Detect which cell encompasses the target text, then output its [x, y] center coordinate. 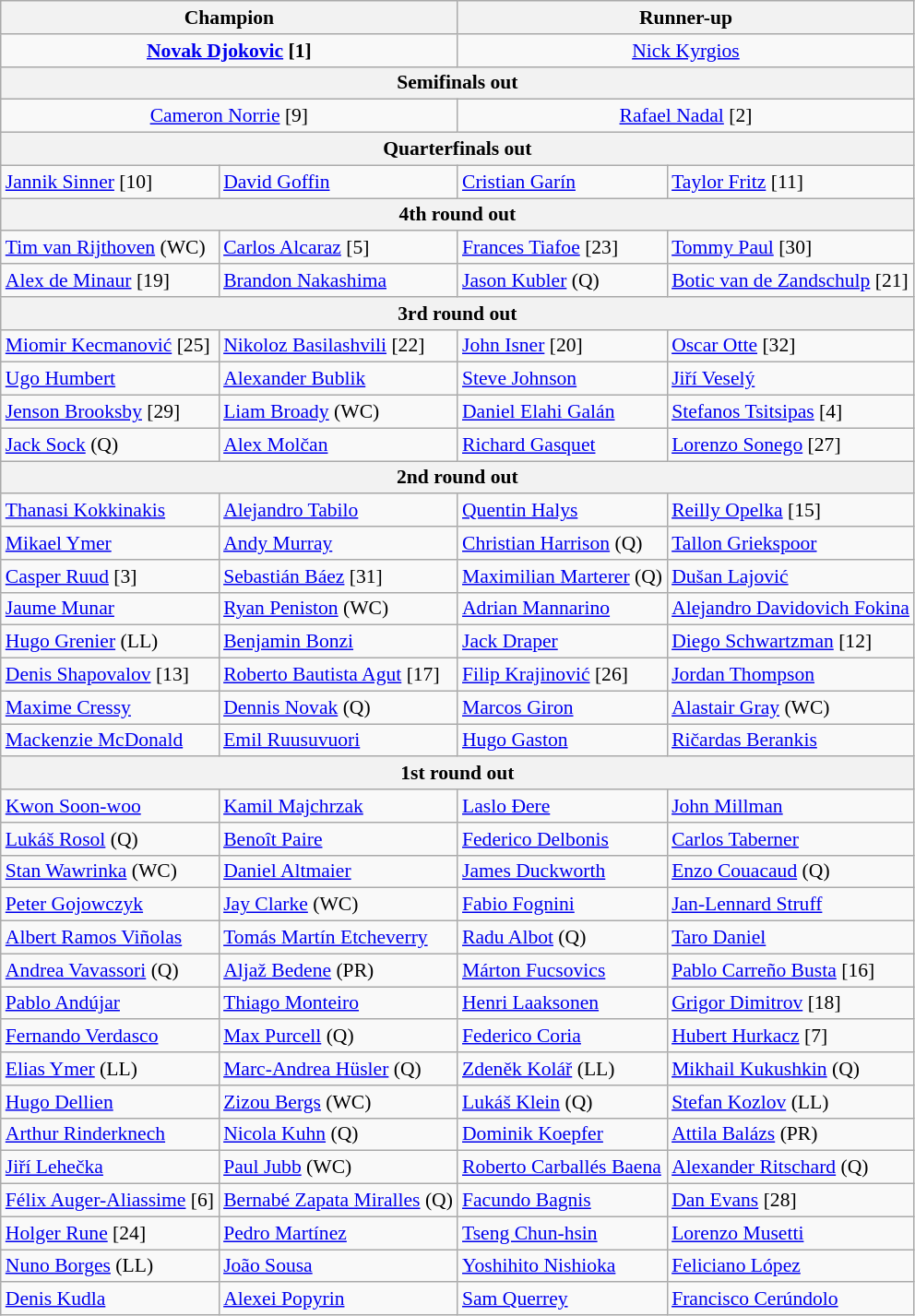
James Duckworth [563, 871]
Nuno Borges (LL) [110, 1266]
Stefan Kozlov (LL) [790, 1102]
Jiří Veselý [790, 379]
João Sousa [338, 1266]
Nick Kyrgios [686, 51]
Yoshihito Nishioka [563, 1266]
Christian Harrison (Q) [563, 543]
Radu Albot (Q) [563, 938]
Alex de Minaur [19] [110, 280]
Stefanos Tsitsipas [4] [790, 412]
Jannik Sinner [10] [110, 182]
Daniel Altmaier [338, 871]
Márton Fucsovics [563, 970]
Nicola Kuhn (Q) [338, 1134]
Lorenzo Musetti [790, 1233]
Casper Ruud [3] [110, 576]
Jan-Lennard Struff [790, 905]
Ryan Peniston (WC) [338, 609]
Fernando Verdasco [110, 1037]
Quentin Halys [563, 511]
Cristian Garín [563, 182]
Adrian Mannarino [563, 609]
Alexander Bublik [338, 379]
Marc-Andrea Hüsler (Q) [338, 1069]
Filip Krajinović [26] [563, 675]
Tomás Martín Etcheverry [338, 938]
Jiří Lehečka [110, 1168]
Liam Broady (WC) [338, 412]
Nikoloz Basilashvili [22] [338, 346]
Carlos Taberner [790, 839]
John Isner [20] [563, 346]
Botic van de Zandschulp [21] [790, 280]
Hubert Hurkacz [7] [790, 1037]
Dan Evans [28] [790, 1201]
Hugo Grenier (LL) [110, 642]
Jay Clarke (WC) [338, 905]
Paul Jubb (WC) [338, 1168]
Benjamin Bonzi [338, 642]
Jaume Munar [110, 609]
Jenson Brooksby [29] [110, 412]
Thiago Monteiro [338, 1003]
Champion [229, 18]
Thanasi Kokkinakis [110, 511]
Alexander Ritschard (Q) [790, 1168]
Alexei Popyrin [338, 1299]
David Goffin [338, 182]
Tommy Paul [30] [790, 248]
Pablo Carreño Busta [16] [790, 970]
Zdeněk Kolář (LL) [563, 1069]
Benoît Paire [338, 839]
Andy Murray [338, 543]
2nd round out [457, 478]
Federico Delbonis [563, 839]
Maximilian Marterer (Q) [563, 576]
Max Purcell (Q) [338, 1037]
Carlos Alcaraz [5] [338, 248]
Stan Wawrinka (WC) [110, 871]
Jordan Thompson [790, 675]
Kamil Majchrzak [338, 806]
Aljaž Bedene (PR) [338, 970]
Ričardas Berankis [790, 741]
Hugo Gaston [563, 741]
Elias Ymer (LL) [110, 1069]
Albert Ramos Viñolas [110, 938]
Alejandro Davidovich Fokina [790, 609]
1st round out [457, 774]
Zizou Bergs (WC) [338, 1102]
Ugo Humbert [110, 379]
Enzo Couacaud (Q) [790, 871]
Semifinals out [457, 83]
Grigor Dimitrov [18] [790, 1003]
Oscar Otte [32] [790, 346]
Runner-up [686, 18]
Denis Kudla [110, 1299]
Tseng Chun-hsin [563, 1233]
Feliciano López [790, 1266]
Jack Sock (Q) [110, 445]
Mikael Ymer [110, 543]
Francisco Cerúndolo [790, 1299]
Mackenzie McDonald [110, 741]
4th round out [457, 215]
Federico Coria [563, 1037]
Mikhail Kukushkin (Q) [790, 1069]
Novak Djokovic [1] [229, 51]
Roberto Bautista Agut [17] [338, 675]
Steve Johnson [563, 379]
Alejandro Tabilo [338, 511]
Lorenzo Sonego [27] [790, 445]
Fabio Fognini [563, 905]
Alex Molčan [338, 445]
Taylor Fritz [11] [790, 182]
Dušan Lajović [790, 576]
Marcos Giron [563, 707]
Laslo Đere [563, 806]
Dennis Novak (Q) [338, 707]
Tim van Rijthoven (WC) [110, 248]
Henri Laaksonen [563, 1003]
Facundo Bagnis [563, 1201]
Cameron Norrie [9] [229, 116]
John Millman [790, 806]
Rafael Nadal [2] [686, 116]
3rd round out [457, 314]
Richard Gasquet [563, 445]
Reilly Opelka [15] [790, 511]
Sebastián Báez [31] [338, 576]
Quarterfinals out [457, 149]
Maxime Cressy [110, 707]
Brandon Nakashima [338, 280]
Félix Auger-Aliassime [6] [110, 1201]
Arthur Rinderknech [110, 1134]
Emil Ruusuvuori [338, 741]
Denis Shapovalov [13] [110, 675]
Alastair Gray (WC) [790, 707]
Frances Tiafoe [23] [563, 248]
Bernabé Zapata Miralles (Q) [338, 1201]
Attila Balázs (PR) [790, 1134]
Jack Draper [563, 642]
Jason Kubler (Q) [563, 280]
Lukáš Klein (Q) [563, 1102]
Dominik Koepfer [563, 1134]
Taro Daniel [790, 938]
Sam Querrey [563, 1299]
Pedro Martínez [338, 1233]
Andrea Vavassori (Q) [110, 970]
Lukáš Rosol (Q) [110, 839]
Kwon Soon-woo [110, 806]
Miomir Kecmanović [25] [110, 346]
Roberto Carballés Baena [563, 1168]
Hugo Dellien [110, 1102]
Daniel Elahi Galán [563, 412]
Holger Rune [24] [110, 1233]
Peter Gojowczyk [110, 905]
Tallon Griekspoor [790, 543]
Diego Schwartzman [12] [790, 642]
Pablo Andújar [110, 1003]
